Capture the cell that displays the provided text and extract its [x, y] central coordinate. 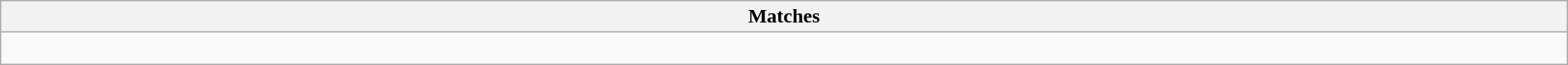
Matches [784, 17]
